Pinpoint the cell where the given text exists, returning its [X, Y] midpoint coordinate. 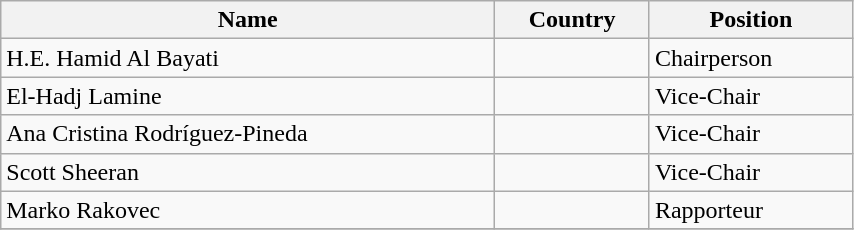
Scott Sheeran [248, 172]
H.E. Hamid Al Bayati [248, 58]
El-Hadj Lamine [248, 96]
Country [572, 20]
Ana Cristina Rodríguez-Pineda [248, 134]
Rapporteur [750, 210]
Chairperson [750, 58]
Marko Rakovec [248, 210]
Name [248, 20]
Position [750, 20]
